Identify which cell holds the provided text, then report its (X, Y) central coordinate. 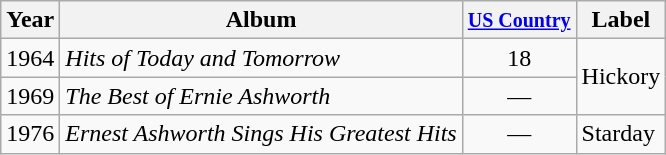
1964 (30, 58)
Label (621, 20)
Year (30, 20)
Ernest Ashworth Sings His Greatest Hits (261, 134)
The Best of Ernie Ashworth (261, 96)
Album (261, 20)
Hits of Today and Tomorrow (261, 58)
1969 (30, 96)
US Country (519, 20)
18 (519, 58)
Starday (621, 134)
1976 (30, 134)
Hickory (621, 77)
